For the text-containing cell, return its midpoint in [X, Y] coordinate format. 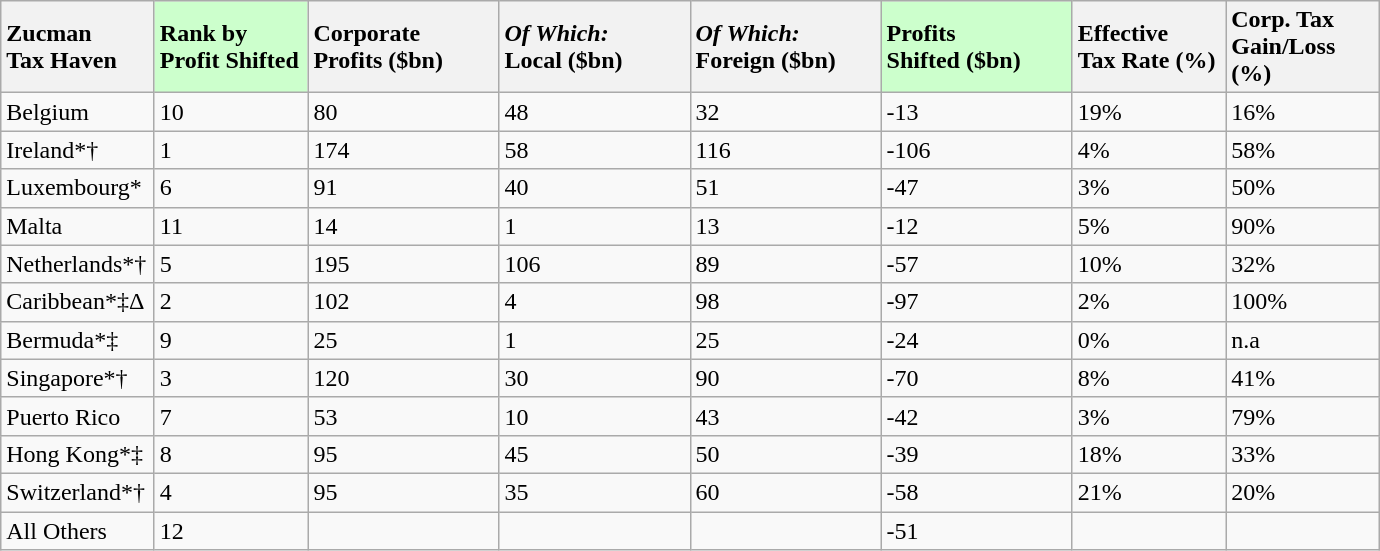
32% [1303, 264]
-106 [976, 150]
-57 [976, 264]
53 [404, 416]
51 [786, 188]
Ireland*† [78, 150]
Zucman Tax Haven [78, 47]
Puerto Rico [78, 416]
2 [231, 302]
Caribbean*‡Δ [78, 302]
116 [786, 150]
6 [231, 188]
CorporateProfits ($bn) [404, 47]
48 [594, 112]
-70 [976, 378]
3 [231, 378]
45 [594, 454]
Corp. TaxGain/Loss (%) [1303, 47]
-47 [976, 188]
Switzerland*† [78, 492]
Netherlands*† [78, 264]
35 [594, 492]
91 [404, 188]
41% [1303, 378]
Belgium [78, 112]
32 [786, 112]
Of Which:Foreign ($bn) [786, 47]
-39 [976, 454]
13 [786, 226]
18% [1149, 454]
12 [231, 531]
102 [404, 302]
5% [1149, 226]
4% [1149, 150]
19% [1149, 112]
30 [594, 378]
195 [404, 264]
16% [1303, 112]
40 [594, 188]
5 [231, 264]
10% [1149, 264]
60 [786, 492]
120 [404, 378]
89 [786, 264]
Bermuda*‡ [78, 340]
11 [231, 226]
21% [1149, 492]
8% [1149, 378]
Rank byProfit Shifted [231, 47]
90 [786, 378]
58 [594, 150]
Hong Kong*‡ [78, 454]
Malta [78, 226]
-51 [976, 531]
80 [404, 112]
ProfitsShifted ($bn) [976, 47]
Of Which:Local ($bn) [594, 47]
Singapore*† [78, 378]
EffectiveTax Rate (%) [1149, 47]
14 [404, 226]
8 [231, 454]
43 [786, 416]
2% [1149, 302]
100% [1303, 302]
7 [231, 416]
All Others [78, 531]
106 [594, 264]
98 [786, 302]
9 [231, 340]
-97 [976, 302]
58% [1303, 150]
79% [1303, 416]
-58 [976, 492]
20% [1303, 492]
-12 [976, 226]
50% [1303, 188]
50 [786, 454]
-24 [976, 340]
174 [404, 150]
90% [1303, 226]
-42 [976, 416]
Luxembourg* [78, 188]
33% [1303, 454]
n.a [1303, 340]
-13 [976, 112]
0% [1149, 340]
